Extract the (x, y) coordinate from the center of the cell holding the provided text.  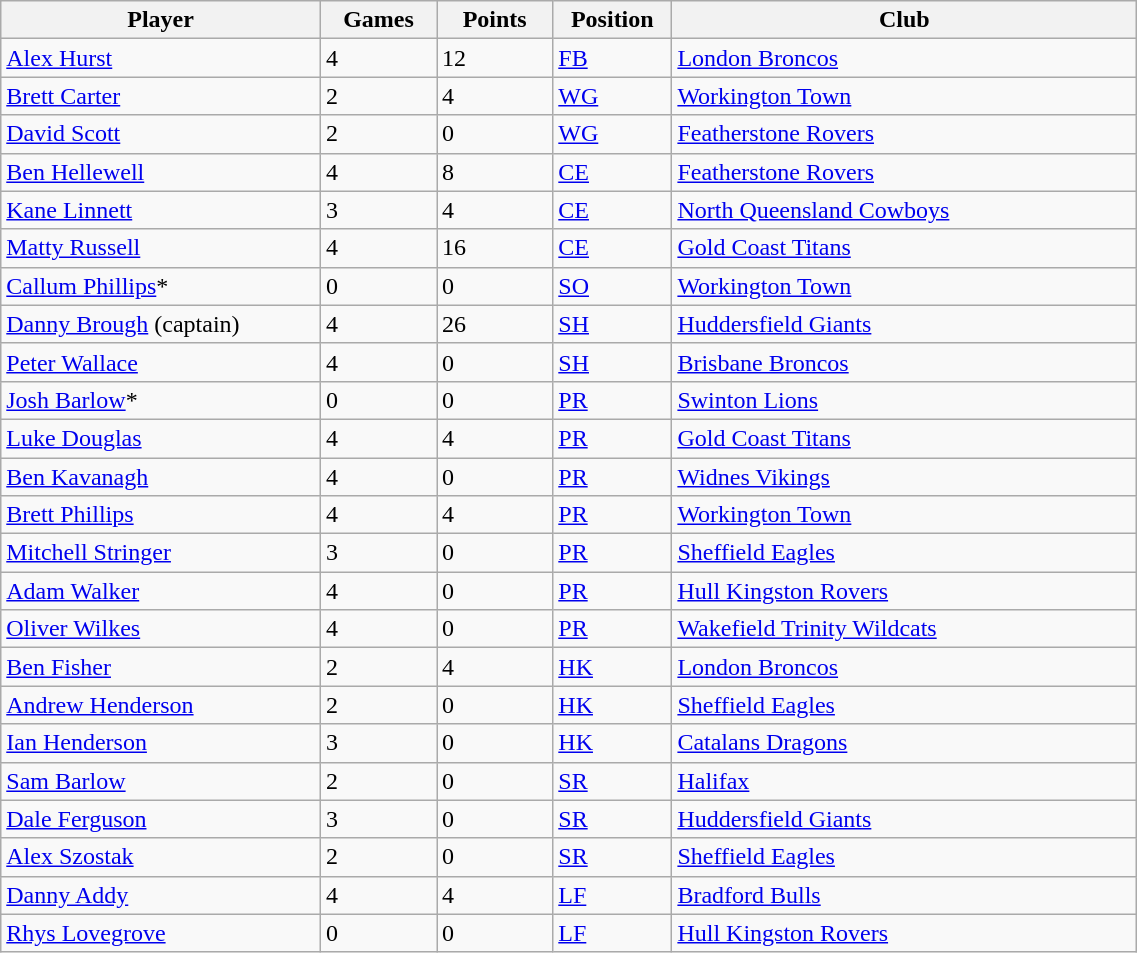
Luke Douglas (161, 438)
Position (612, 20)
FB (612, 58)
Oliver Wilkes (161, 629)
Mitchell Stringer (161, 553)
Points (495, 20)
Alex Szostak (161, 857)
16 (495, 248)
Danny Brough (captain) (161, 324)
Club (904, 20)
Andrew Henderson (161, 705)
Ben Hellewell (161, 172)
Brett Phillips (161, 515)
Wakefield Trinity Wildcats (904, 629)
David Scott (161, 134)
Brett Carter (161, 96)
Callum Phillips* (161, 286)
Halifax (904, 781)
Sam Barlow (161, 781)
Swinton Lions (904, 400)
Rhys Lovegrove (161, 933)
Matty Russell (161, 248)
Ben Fisher (161, 667)
Catalans Dragons (904, 743)
SO (612, 286)
Peter Wallace (161, 362)
12 (495, 58)
Josh Barlow* (161, 400)
Widnes Vikings (904, 477)
Danny Addy (161, 895)
Ian Henderson (161, 743)
Adam Walker (161, 591)
Alex Hurst (161, 58)
Kane Linnett (161, 210)
Bradford Bulls (904, 895)
Ben Kavanagh (161, 477)
8 (495, 172)
Brisbane Broncos (904, 362)
Dale Ferguson (161, 819)
Games (378, 20)
North Queensland Cowboys (904, 210)
26 (495, 324)
Player (161, 20)
